Find where the given text appears and provide that cell's center as [X, Y] coordinate. 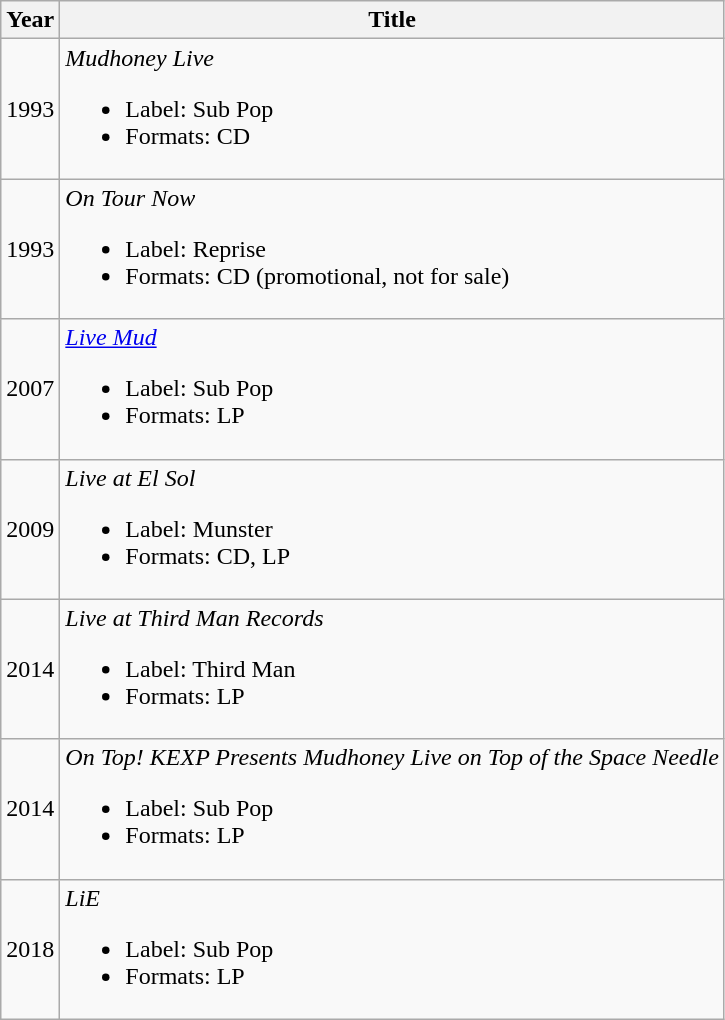
On Top! KEXP Presents Mudhoney Live on Top of the Space NeedleLabel: Sub PopFormats: LP [392, 809]
2007 [30, 389]
2009 [30, 529]
2018 [30, 949]
Live at Third Man RecordsLabel: Third ManFormats: LP [392, 669]
Year [30, 20]
Title [392, 20]
LiELabel: Sub PopFormats: LP [392, 949]
Live at El SolLabel: MunsterFormats: CD, LP [392, 529]
Mudhoney LiveLabel: Sub PopFormats: CD [392, 109]
Live MudLabel: Sub PopFormats: LP [392, 389]
On Tour NowLabel: RepriseFormats: CD (promotional, not for sale) [392, 249]
